Output the [x, y] coordinate of the center of the cell containing the given text.  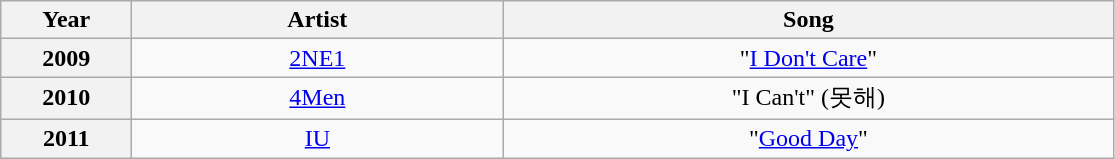
Song [808, 20]
4Men [318, 98]
2009 [66, 58]
"I Can't" (못해) [808, 98]
"Good Day" [808, 138]
2010 [66, 98]
IU [318, 138]
2011 [66, 138]
"I Don't Care" [808, 58]
2NE1 [318, 58]
Year [66, 20]
Artist [318, 20]
